Output the (X, Y) coordinate of the center of the cell containing the given text.  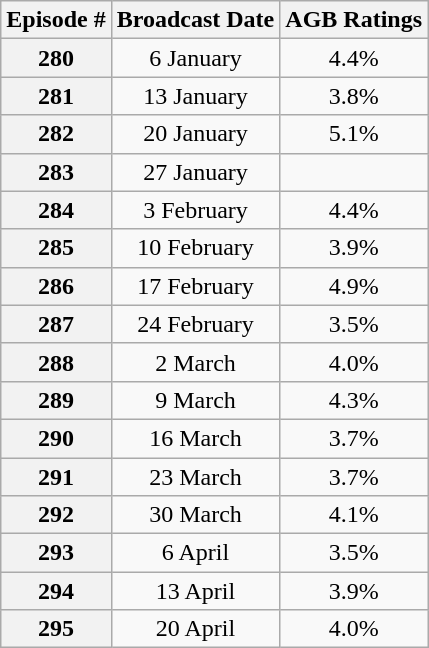
Episode # (56, 20)
290 (56, 438)
27 January (196, 172)
4.9% (354, 286)
293 (56, 553)
288 (56, 362)
287 (56, 324)
9 March (196, 400)
20 January (196, 134)
AGB Ratings (354, 20)
294 (56, 591)
4.1% (354, 515)
285 (56, 248)
292 (56, 515)
16 March (196, 438)
283 (56, 172)
Broadcast Date (196, 20)
281 (56, 96)
282 (56, 134)
284 (56, 210)
5.1% (354, 134)
289 (56, 400)
24 February (196, 324)
10 February (196, 248)
2 March (196, 362)
295 (56, 629)
6 January (196, 58)
30 March (196, 515)
291 (56, 477)
280 (56, 58)
13 January (196, 96)
6 April (196, 553)
286 (56, 286)
17 February (196, 286)
23 March (196, 477)
3.8% (354, 96)
3 February (196, 210)
13 April (196, 591)
20 April (196, 629)
4.3% (354, 400)
